For the text-containing cell, return its midpoint in (x, y) coordinate format. 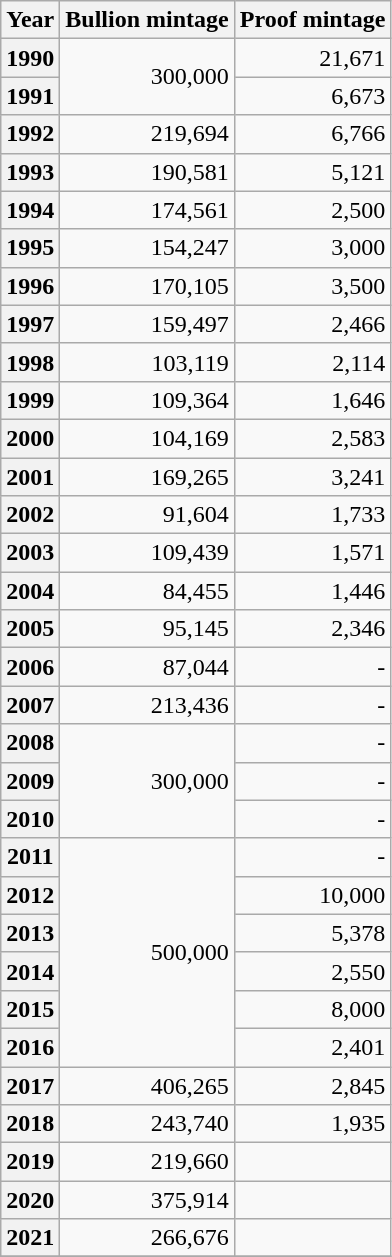
21,671 (312, 58)
219,660 (147, 1162)
1995 (30, 248)
2014 (30, 971)
1,646 (312, 400)
1,935 (312, 1124)
219,694 (147, 134)
6,673 (312, 96)
2,583 (312, 438)
1,733 (312, 515)
2019 (30, 1162)
1999 (30, 400)
1991 (30, 96)
243,740 (147, 1124)
1,446 (312, 591)
2006 (30, 667)
2002 (30, 515)
Year (30, 20)
6,766 (312, 134)
84,455 (147, 591)
2018 (30, 1124)
266,676 (147, 1238)
2,114 (312, 362)
2016 (30, 1047)
2013 (30, 933)
2008 (30, 743)
406,265 (147, 1085)
2007 (30, 705)
2009 (30, 781)
169,265 (147, 477)
2017 (30, 1085)
10,000 (312, 895)
2011 (30, 857)
1992 (30, 134)
95,145 (147, 629)
1993 (30, 172)
109,439 (147, 553)
1994 (30, 210)
190,581 (147, 172)
213,436 (147, 705)
2000 (30, 438)
174,561 (147, 210)
1998 (30, 362)
2003 (30, 553)
3,241 (312, 477)
500,000 (147, 952)
Proof mintage (312, 20)
Bullion mintage (147, 20)
2021 (30, 1238)
2004 (30, 591)
5,378 (312, 933)
2,466 (312, 324)
159,497 (147, 324)
170,105 (147, 286)
1,571 (312, 553)
2,346 (312, 629)
87,044 (147, 667)
2,401 (312, 1047)
2012 (30, 895)
5,121 (312, 172)
91,604 (147, 515)
375,914 (147, 1200)
2015 (30, 1009)
104,169 (147, 438)
154,247 (147, 248)
8,000 (312, 1009)
109,364 (147, 400)
2,550 (312, 971)
1997 (30, 324)
2,500 (312, 210)
2005 (30, 629)
3,500 (312, 286)
2001 (30, 477)
2,845 (312, 1085)
103,119 (147, 362)
1996 (30, 286)
2010 (30, 819)
1990 (30, 58)
2020 (30, 1200)
3,000 (312, 248)
